Provide the (x, y) coordinate of the cell's center where the given text is located.  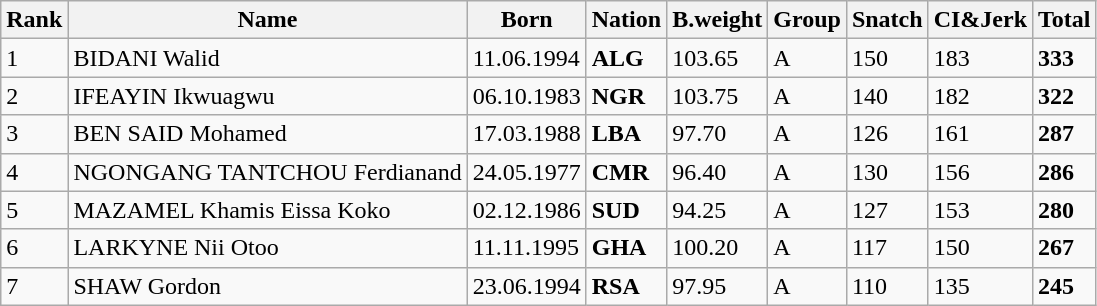
322 (1065, 96)
BEN SAID Mohamed (268, 134)
06.10.1983 (526, 96)
117 (887, 248)
5 (34, 210)
97.70 (718, 134)
127 (887, 210)
BIDANI Walid (268, 58)
Name (268, 20)
Born (526, 20)
103.75 (718, 96)
Group (808, 20)
245 (1065, 286)
280 (1065, 210)
161 (980, 134)
126 (887, 134)
3 (34, 134)
267 (1065, 248)
153 (980, 210)
RSA (626, 286)
6 (34, 248)
LBA (626, 134)
135 (980, 286)
Rank (34, 20)
02.12.1986 (526, 210)
333 (1065, 58)
SUD (626, 210)
7 (34, 286)
97.95 (718, 286)
11.11.1995 (526, 248)
130 (887, 172)
286 (1065, 172)
B.weight (718, 20)
23.06.1994 (526, 286)
2 (34, 96)
103.65 (718, 58)
MAZAMEL Khamis Eissa Koko (268, 210)
94.25 (718, 210)
Nation (626, 20)
96.40 (718, 172)
CI&Jerk (980, 20)
GHA (626, 248)
156 (980, 172)
182 (980, 96)
ALG (626, 58)
1 (34, 58)
140 (887, 96)
4 (34, 172)
11.06.1994 (526, 58)
110 (887, 286)
24.05.1977 (526, 172)
NGONGANG TANTCHOU Ferdianand (268, 172)
IFEAYIN Ikwuagwu (268, 96)
100.20 (718, 248)
LARKYNE Nii Otoo (268, 248)
NGR (626, 96)
CMR (626, 172)
Snatch (887, 20)
SHAW Gordon (268, 286)
287 (1065, 134)
183 (980, 58)
17.03.1988 (526, 134)
Total (1065, 20)
